From the cell containing the given text, extract its center point as (X, Y) coordinate. 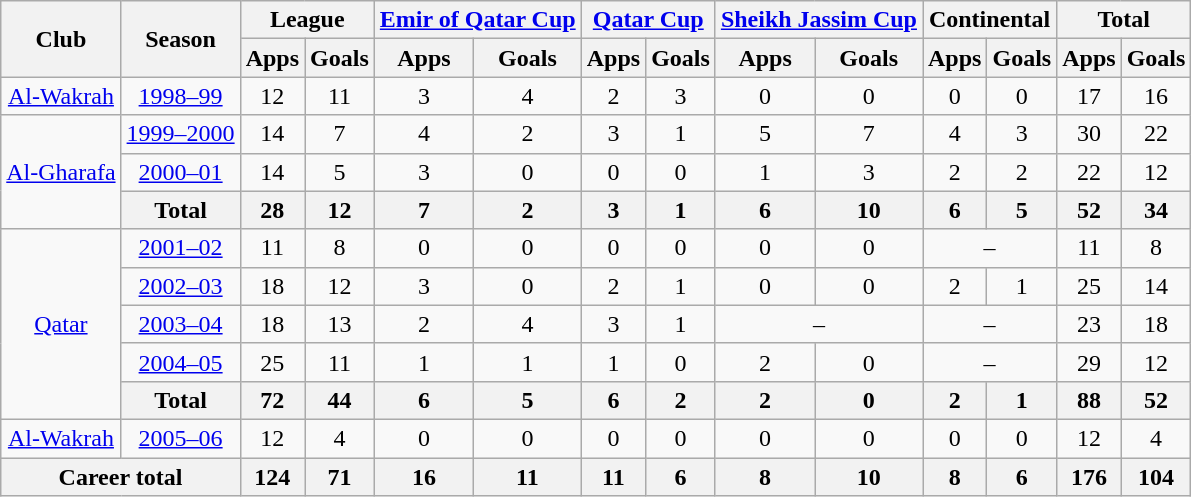
Continental (989, 20)
2003–04 (180, 324)
44 (340, 400)
2001–02 (180, 248)
Qatar (61, 324)
88 (1089, 400)
30 (1089, 134)
Season (180, 39)
Club (61, 39)
13 (340, 324)
1999–2000 (180, 134)
17 (1089, 96)
124 (272, 477)
2004–05 (180, 362)
Sheikh Jassim Cup (818, 20)
Career total (120, 477)
Qatar Cup (648, 20)
2002–03 (180, 286)
23 (1089, 324)
League (307, 20)
2005–06 (180, 438)
1998–99 (180, 96)
71 (340, 477)
34 (1156, 210)
104 (1156, 477)
29 (1089, 362)
176 (1089, 477)
Al-Gharafa (61, 172)
28 (272, 210)
72 (272, 400)
Emir of Qatar Cup (478, 20)
2000–01 (180, 172)
